Capture the cell that displays the provided text and extract its (x, y) central coordinate. 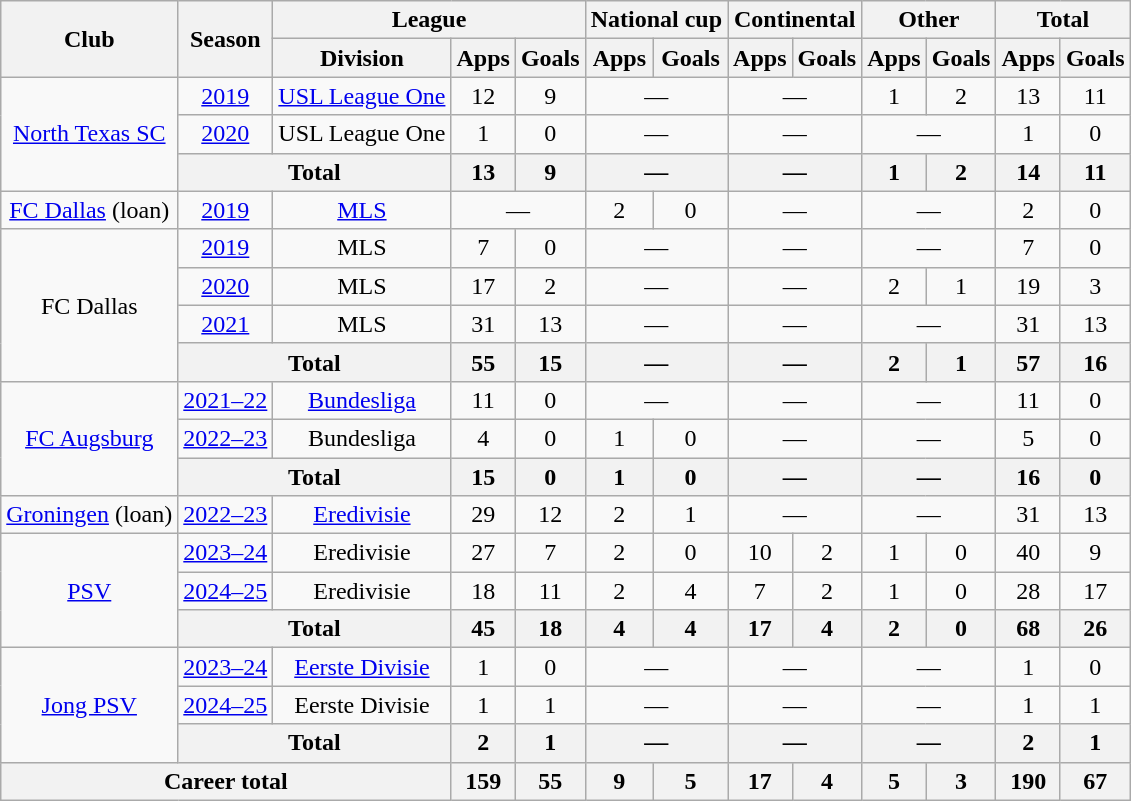
19 (1028, 286)
40 (1028, 553)
57 (1028, 362)
45 (483, 629)
Season (226, 39)
Continental (795, 20)
28 (1028, 591)
Groningen (loan) (90, 515)
26 (1095, 629)
Club (90, 39)
League (429, 20)
67 (1095, 781)
68 (1028, 629)
PSV (90, 591)
190 (1028, 781)
14 (1028, 172)
29 (483, 515)
2021 (226, 324)
Career total (226, 781)
159 (483, 781)
National cup (656, 20)
Division (362, 58)
FC Augsburg (90, 438)
10 (760, 553)
Jong PSV (90, 705)
27 (483, 553)
Other (929, 20)
FC Dallas (loan) (90, 210)
North Texas SC (90, 134)
FC Dallas (90, 305)
2021–22 (226, 400)
